Detect which cell encompasses the target text, then output its [x, y] center coordinate. 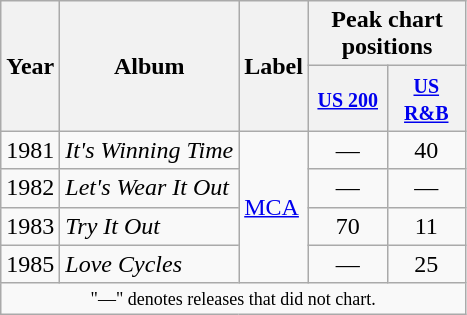
US 200 [348, 98]
It's Winning Time [150, 150]
Album [150, 66]
MCA [274, 207]
40 [426, 150]
Let's Wear It Out [150, 188]
Love Cycles [150, 264]
Peak chart positions [386, 34]
1981 [30, 150]
Try It Out [150, 226]
Label [274, 66]
US R&B [426, 98]
1982 [30, 188]
Year [30, 66]
70 [348, 226]
"—" denotes releases that did not chart. [234, 298]
1985 [30, 264]
25 [426, 264]
1983 [30, 226]
11 [426, 226]
